From the cell containing the given text, extract its center point as (x, y) coordinate. 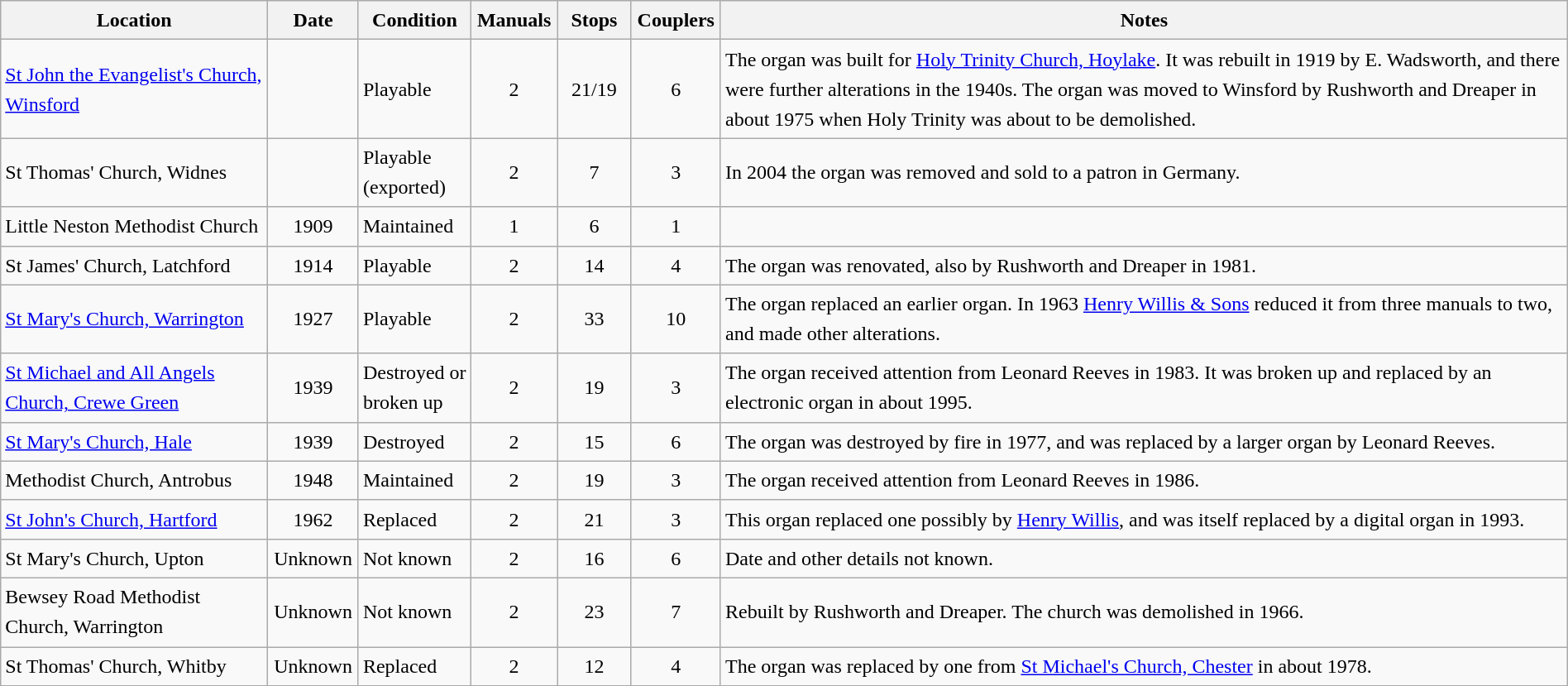
Destroyed (414, 442)
St Mary's Church, Upton (134, 558)
Stops (594, 20)
The organ was destroyed by fire in 1977, and was replaced by a larger organ by Leonard Reeves. (1144, 442)
Date and other details not known. (1144, 558)
St James' Church, Latchford (134, 265)
This organ replaced one possibly by Henry Willis, and was itself replaced by a digital organ in 1993. (1144, 520)
Manuals (514, 20)
14 (594, 265)
In 2004 the organ was removed and sold to a patron in Germany. (1144, 172)
Date (313, 20)
33 (594, 319)
St Thomas' Church, Whitby (134, 667)
St Mary's Church, Hale (134, 442)
Rebuilt by Rushworth and Dreaper. The church was demolished in 1966. (1144, 612)
10 (676, 319)
Condition (414, 20)
Bewsey Road Methodist Church, Warrington (134, 612)
St John's Church, Hartford (134, 520)
1927 (313, 319)
Destroyed or broken up (414, 387)
Notes (1144, 20)
12 (594, 667)
The organ replaced an earlier organ. In 1963 Henry Willis & Sons reduced it from three manuals to two, and made other alterations. (1144, 319)
Little Neston Methodist Church (134, 227)
21 (594, 520)
St Mary's Church, Warrington (134, 319)
21/19 (594, 89)
Location (134, 20)
15 (594, 442)
Methodist Church, Antrobus (134, 480)
1948 (313, 480)
1909 (313, 227)
St Michael and All Angels Church, Crewe Green (134, 387)
Couplers (676, 20)
The organ was renovated, also by Rushworth and Dreaper in 1981. (1144, 265)
The organ received attention from Leonard Reeves in 1986. (1144, 480)
1962 (313, 520)
St Thomas' Church, Widnes (134, 172)
1914 (313, 265)
16 (594, 558)
Playable (exported) (414, 172)
23 (594, 612)
St John the Evangelist's Church, Winsford (134, 89)
The organ was replaced by one from St Michael's Church, Chester in about 1978. (1144, 667)
The organ received attention from Leonard Reeves in 1983. It was broken up and replaced by an electronic organ in about 1995. (1144, 387)
